Capture the cell that displays the provided text and extract its [X, Y] central coordinate. 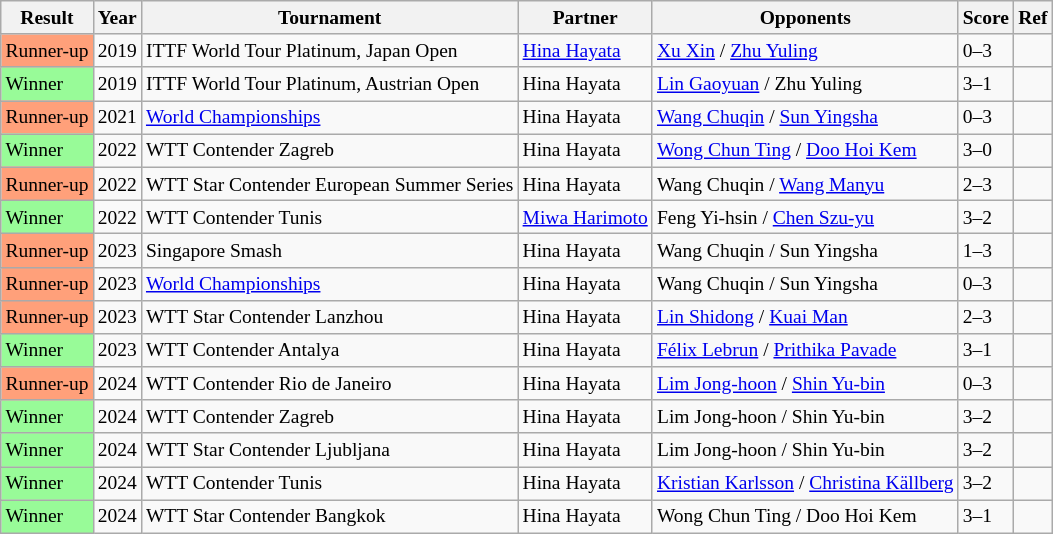
Ref [1034, 18]
Score [986, 18]
Opponents [805, 18]
Year [117, 18]
Lin Shidong / Kuai Man [805, 316]
WTT Star Contender European Summer Series [330, 184]
3–0 [986, 150]
WTT Contender Antalya [330, 350]
Result [47, 18]
Tournament [330, 18]
Feng Yi-hsin / Chen Szu-yu [805, 216]
ITTF World Tour Platinum, Japan Open [330, 50]
2021 [117, 118]
WTT Contender Rio de Janeiro [330, 384]
ITTF World Tour Platinum, Austrian Open [330, 84]
WTT Star Contender Lanzhou [330, 316]
Kristian Karlsson / Christina Källberg [805, 484]
Félix Lebrun / Prithika Pavade [805, 350]
1–3 [986, 250]
WTT Star Contender Bangkok [330, 516]
Wang Chuqin / Wang Manyu [805, 184]
Partner [585, 18]
Miwa Harimoto [585, 216]
WTT Star Contender Ljubljana [330, 450]
Lin Gaoyuan / Zhu Yuling [805, 84]
Singapore Smash [330, 250]
Xu Xin / Zhu Yuling [805, 50]
